Extract the (X, Y) coordinate from the center of the cell holding the provided text.  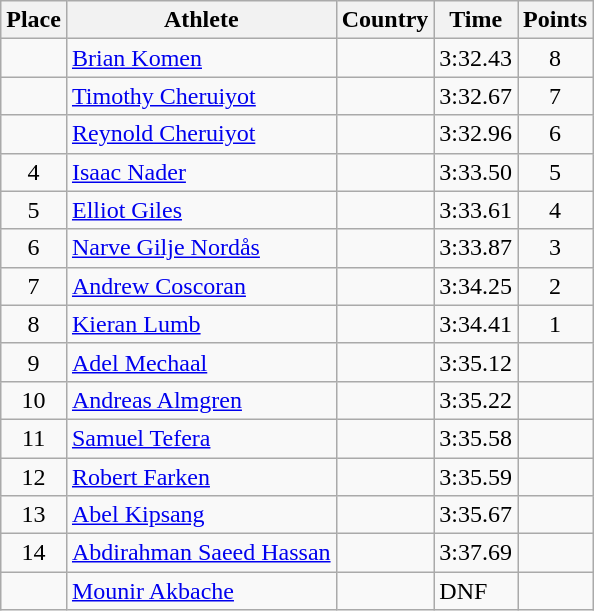
3:35.22 (476, 400)
1 (556, 324)
9 (34, 362)
Place (34, 20)
3:32.67 (476, 96)
Abel Kipsang (201, 515)
Narve Gilje Nordås (201, 248)
Brian Komen (201, 58)
3:35.58 (476, 438)
10 (34, 400)
2 (556, 286)
3:33.50 (476, 172)
Isaac Nader (201, 172)
Time (476, 20)
11 (34, 438)
Abdirahman Saeed Hassan (201, 553)
Kieran Lumb (201, 324)
Andrew Coscoran (201, 286)
3:37.69 (476, 553)
Country (385, 20)
3:33.87 (476, 248)
3:34.41 (476, 324)
13 (34, 515)
3:35.59 (476, 477)
Reynold Cheruiyot (201, 134)
3:32.43 (476, 58)
12 (34, 477)
Robert Farken (201, 477)
14 (34, 553)
Points (556, 20)
Mounir Akbache (201, 591)
Timothy Cheruiyot (201, 96)
Samuel Tefera (201, 438)
3:33.61 (476, 210)
Andreas Almgren (201, 400)
DNF (476, 591)
Elliot Giles (201, 210)
Athlete (201, 20)
3:34.25 (476, 286)
3:35.12 (476, 362)
3:35.67 (476, 515)
Adel Mechaal (201, 362)
3 (556, 248)
3:32.96 (476, 134)
